Pinpoint the cell where the given text exists, returning its (X, Y) midpoint coordinate. 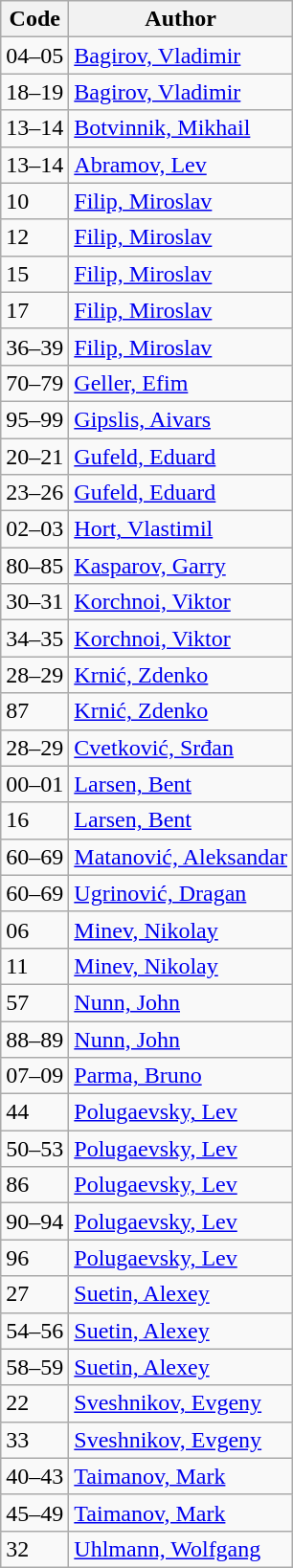
45–49 (34, 1512)
70–79 (34, 383)
54–56 (34, 1331)
36–39 (34, 347)
Abramov, Lev (181, 165)
Ugrinović, Dragan (181, 893)
23–26 (34, 493)
Gipslis, Aivars (181, 419)
02–03 (34, 529)
17 (34, 310)
34–35 (34, 638)
95–99 (34, 419)
Parma, Bruno (181, 1076)
Kasparov, Garry (181, 566)
57 (34, 1002)
11 (34, 966)
40–43 (34, 1476)
20–21 (34, 457)
30–31 (34, 602)
00–01 (34, 784)
12 (34, 237)
50–53 (34, 1149)
27 (34, 1294)
87 (34, 711)
Hort, Vlastimil (181, 529)
Geller, Efim (181, 383)
96 (34, 1258)
Botvinnik, Mikhail (181, 128)
Cvetković, Srđan (181, 748)
15 (34, 274)
58–59 (34, 1367)
Matanović, Aleksandar (181, 857)
88–89 (34, 1039)
Author (181, 19)
18–19 (34, 92)
33 (34, 1440)
86 (34, 1185)
44 (34, 1112)
06 (34, 930)
22 (34, 1403)
04–05 (34, 56)
10 (34, 201)
80–85 (34, 566)
90–94 (34, 1221)
07–09 (34, 1076)
32 (34, 1549)
16 (34, 820)
Uhlmann, Wolfgang (181, 1549)
Code (34, 19)
